Identify which cell holds the provided text, then report its (x, y) central coordinate. 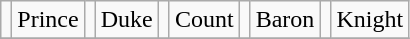
Knight (370, 20)
Count (204, 20)
Prince (48, 20)
Baron (285, 20)
Duke (126, 20)
